Detect which cell encompasses the target text, then output its [X, Y] center coordinate. 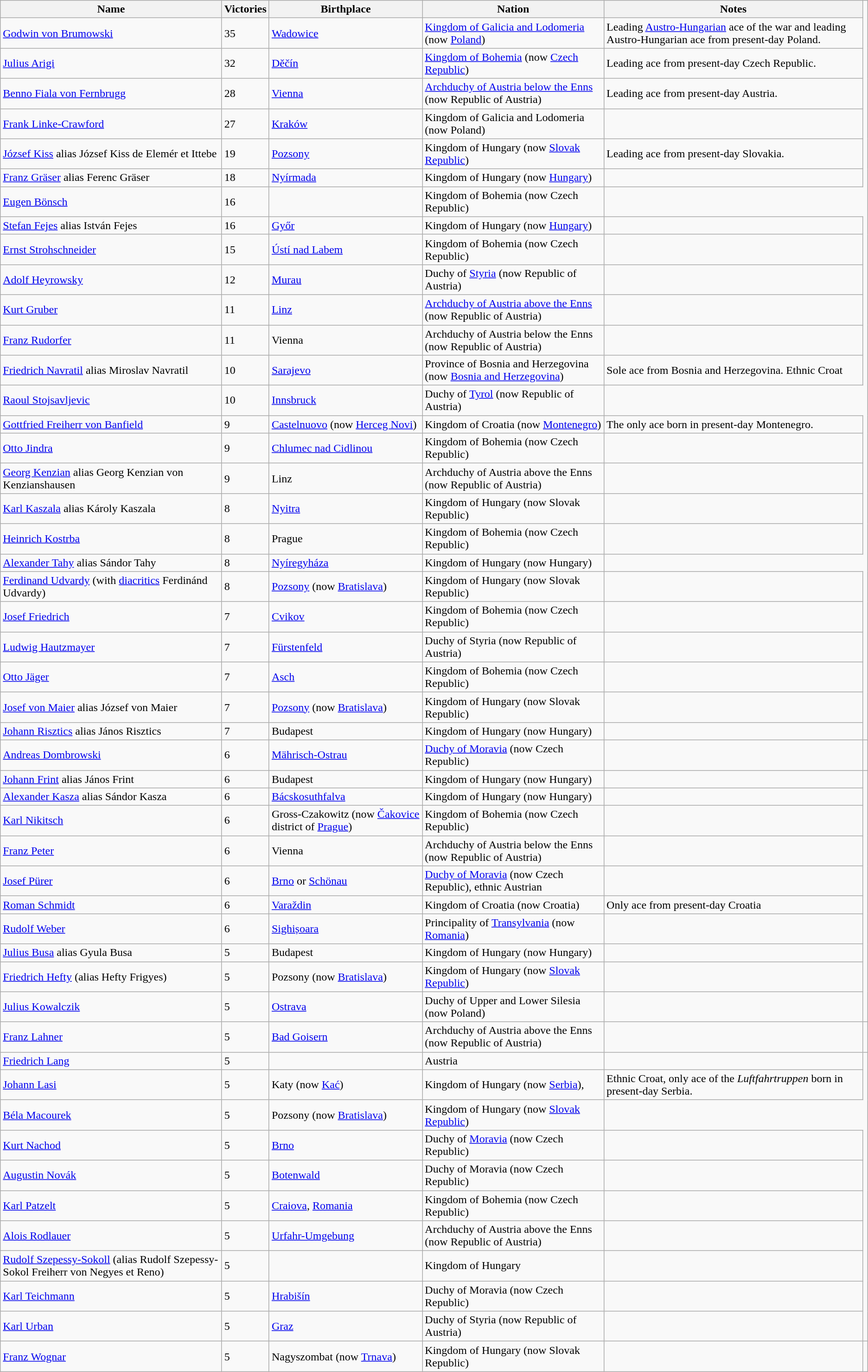
Leading ace from present-day Czech Republic. [734, 63]
Raoul Stojsavljevic [111, 401]
Victories [245, 9]
Duchy of Tyrol (now Republic of Austria) [513, 401]
Rudolf Szepessy-Sokoll (alias Rudolf Szepessy-Sokol Freiherr von Negyes et Reno) [111, 1266]
18 [245, 178]
Birthplace [345, 9]
Franz Lahner [111, 1037]
Asch [345, 677]
Otto Jäger [111, 677]
Leading ace from present-day Austria. [734, 94]
Principality of Transylvania (now Romania) [513, 929]
Name [111, 9]
Johann Risztics alias János Risztics [111, 731]
Gottfried Freiherr von Banfield [111, 424]
Karl Teichmann [111, 1296]
Franz Gräser alias Ferenc Gräser [111, 178]
Ostrava [345, 1007]
Heinrich Kostrba [111, 539]
Hrabišín [345, 1296]
Julius Arigi [111, 63]
Austria [513, 1061]
Nyíregyháza [345, 563]
27 [245, 123]
Leading Austro-Hungarian ace of the war and leading Austro-Hungarian ace from present-day Poland. [734, 33]
Province of Bosnia and Herzegovina (now Bosnia and Herzegovina) [513, 370]
Julius Busa alias Gyula Busa [111, 953]
Adolf Heyrowsky [111, 279]
Notes [734, 9]
Kingdom of Hungary (now Serbia), [513, 1084]
Pozsony [345, 154]
Fürstenfeld [345, 647]
Bácskosuthfalva [345, 797]
Ethnic Croat, only ace of the Luftfahrtruppen born in present-day Serbia. [734, 1084]
Alois Rodlauer [111, 1236]
Friedrich Hefty (alias Hefty Frigyes) [111, 977]
Nyírmada [345, 178]
Karl Nikitsch [111, 821]
12 [245, 279]
Wadowice [345, 33]
Béla Macourek [111, 1115]
Craiova, Romania [345, 1205]
Friedrich Navratil alias Miroslav Navratil [111, 370]
Josef Pürer [111, 881]
Karl Kaszala alias Károly Kaszala [111, 508]
Ústí nad Labem [345, 250]
Kingdom of Croatia (now Montenegro) [513, 424]
Alexander Tahy alias Sándor Tahy [111, 563]
Graz [345, 1327]
Rudolf Weber [111, 929]
Mährisch-Ostrau [345, 755]
Chlumec nad Cidlinou [345, 448]
Bad Goisern [345, 1037]
35 [245, 33]
28 [245, 94]
Karl Urban [111, 1327]
Augustin Novák [111, 1175]
Only ace from present-day Croatia [734, 905]
Leading ace from present-day Slovakia. [734, 154]
Josef Friedrich [111, 617]
32 [245, 63]
Duchy of Upper and Lower Silesia (now Poland) [513, 1007]
Katy (now Kać) [345, 1084]
Gross-Czakowitz (now Čakovice district of Prague) [345, 821]
Botenwald [345, 1175]
Nation [513, 9]
Georg Kenzian alias Georg Kenzian von Kenzianshausen [111, 479]
Ferdinand Udvardy (with diacritics Ferdinánd Udvardy) [111, 586]
Franz Rudorfer [111, 340]
Prague [345, 539]
Brno [345, 1145]
15 [245, 250]
Kingdom of Hungary [513, 1266]
Julius Kowalczik [111, 1007]
Friedrich Lang [111, 1061]
Nagyszombat (now Trnava) [345, 1356]
Josef von Maier alias József von Maier [111, 707]
József Kiss alias József Kiss de Elemér et Ittebe [111, 154]
Urfahr-Umgebung [345, 1236]
Ernst Strohschneider [111, 250]
Karl Patzelt [111, 1205]
Sarajevo [345, 370]
Otto Jindra [111, 448]
Kingdom of Croatia (now Croatia) [513, 905]
Cvikov [345, 617]
Kurt Nachod [111, 1145]
Děčín [345, 63]
Kurt Gruber [111, 310]
Nyitra [345, 508]
Varaždin [345, 905]
Roman Schmidt [111, 905]
Andreas Dombrowski [111, 755]
Frank Linke-Crawford [111, 123]
Brno or Schönau [345, 881]
Duchy of Moravia (now Czech Republic), ethnic Austrian [513, 881]
Eugen Bönsch [111, 201]
Stefan Fejes alias István Fejes [111, 225]
Johann Frint alias János Frint [111, 779]
The only ace born in present-day Montenegro. [734, 424]
Győr [345, 225]
Franz Peter [111, 851]
Ludwig Hautzmayer [111, 647]
Alexander Kasza alias Sándor Kasza [111, 797]
Godwin von Brumowski [111, 33]
Johann Lasi [111, 1084]
19 [245, 154]
Benno Fiala von Fernbrugg [111, 94]
Sighișoara [345, 929]
Kraków [345, 123]
Castelnuovo (now Herceg Novi) [345, 424]
Innsbruck [345, 401]
Sole ace from Bosnia and Herzegovina. Ethnic Croat [734, 370]
Franz Wognar [111, 1356]
Murau [345, 279]
